Output the (x, y) coordinate of the center of the cell containing the given text.  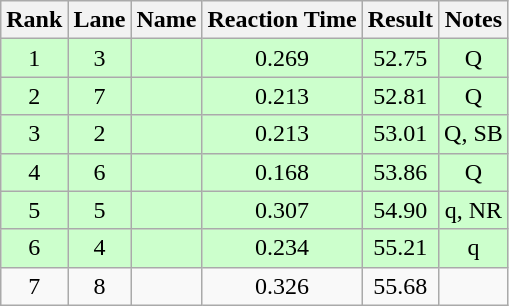
0.307 (282, 210)
53.01 (400, 134)
Notes (474, 20)
55.68 (400, 286)
Q, SB (474, 134)
Reaction Time (282, 20)
Lane (100, 20)
0.168 (282, 172)
q, NR (474, 210)
52.75 (400, 58)
Result (400, 20)
q (474, 248)
0.326 (282, 286)
53.86 (400, 172)
0.269 (282, 58)
55.21 (400, 248)
Name (166, 20)
8 (100, 286)
52.81 (400, 96)
1 (34, 58)
Rank (34, 20)
54.90 (400, 210)
0.234 (282, 248)
